Extract the (X, Y) coordinate from the center of the cell holding the provided text.  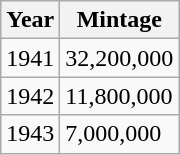
7,000,000 (120, 134)
1943 (30, 134)
1942 (30, 96)
32,200,000 (120, 58)
Year (30, 20)
1941 (30, 58)
Mintage (120, 20)
11,800,000 (120, 96)
